Determine the (X, Y) coordinate at the center of the cell enclosing the given text.  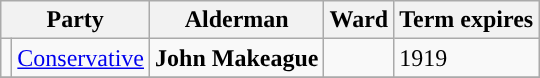
Ward (359, 20)
Party (76, 20)
Term expires (466, 20)
1919 (466, 58)
John Makeague (237, 58)
Conservative (81, 58)
Alderman (237, 20)
